Return (x, y) of the center of cell containing provided text 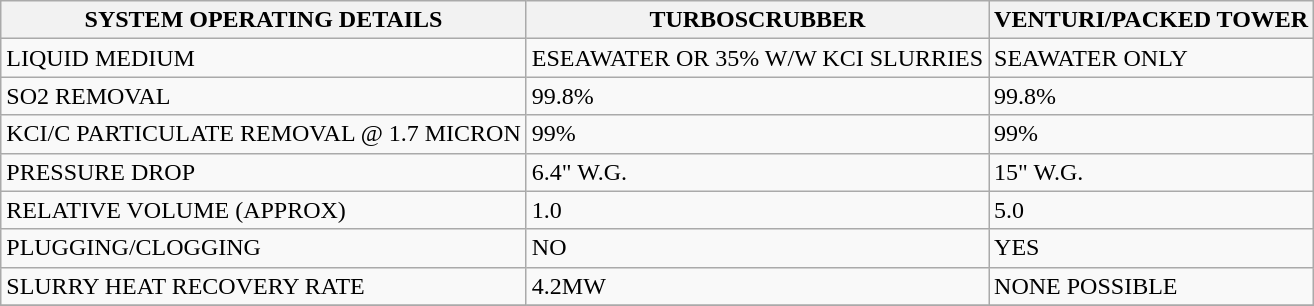
YES (1152, 248)
TURBOSCRUBBER (757, 20)
KCI/C PARTICULATE REMOVAL @ 1.7 MICRON (264, 134)
VENTURI/PACKED TOWER (1152, 20)
4.2MW (757, 286)
PLUGGING/CLOGGING (264, 248)
SYSTEM OPERATING DETAILS (264, 20)
1.0 (757, 210)
LIQUID MEDIUM (264, 58)
NONE POSSIBLE (1152, 286)
PRESSURE DROP (264, 172)
NO (757, 248)
SLURRY HEAT RECOVERY RATE (264, 286)
ESEAWATER OR 35% W/W KCI SLURRIES (757, 58)
RELATIVE VOLUME (APPROX) (264, 210)
SEAWATER ONLY (1152, 58)
5.0 (1152, 210)
15" W.G. (1152, 172)
SO2 REMOVAL (264, 96)
6.4" W.G. (757, 172)
